Extract the [X, Y] coordinate from the center of the cell holding the provided text.  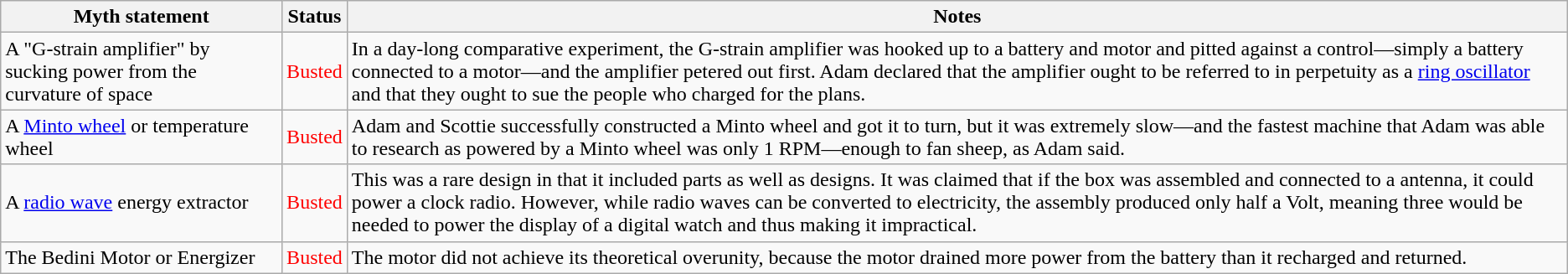
A radio wave energy extractor [142, 203]
The Bedini Motor or Energizer [142, 257]
The motor did not achieve its theoretical overunity, because the motor drained more power from the battery than it recharged and returned. [957, 257]
Status [315, 17]
A "G-strain amplifier" by sucking power from the curvature of space [142, 71]
A Minto wheel or temperature wheel [142, 137]
Myth statement [142, 17]
Notes [957, 17]
